Scan for the cell matching the given text and deliver its (x, y) coordinate at center. 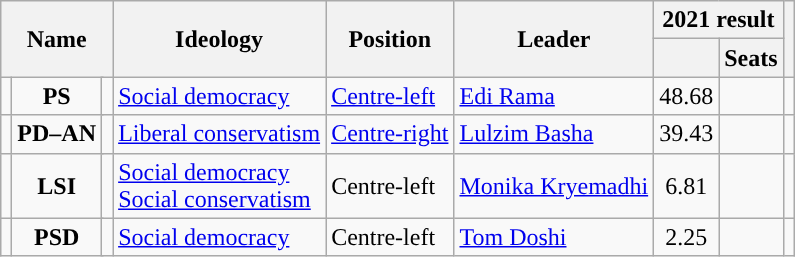
PS (57, 96)
2.25 (686, 237)
Social democracySocial conservatism (220, 186)
Centre-right (390, 134)
Tom Doshi (554, 237)
PSD (57, 237)
48.68 (686, 96)
Seats (751, 58)
Lulzim Basha (554, 134)
LSI (57, 186)
Liberal conservatism (220, 134)
6.81 (686, 186)
Ideology (220, 39)
39.43 (686, 134)
PD–AN (57, 134)
Edi Rama (554, 96)
Monika Kryemadhi (554, 186)
Position (390, 39)
Name (57, 39)
Leader (554, 39)
2021 result (718, 20)
